Output the [x, y] coordinate of the center of the cell containing the given text.  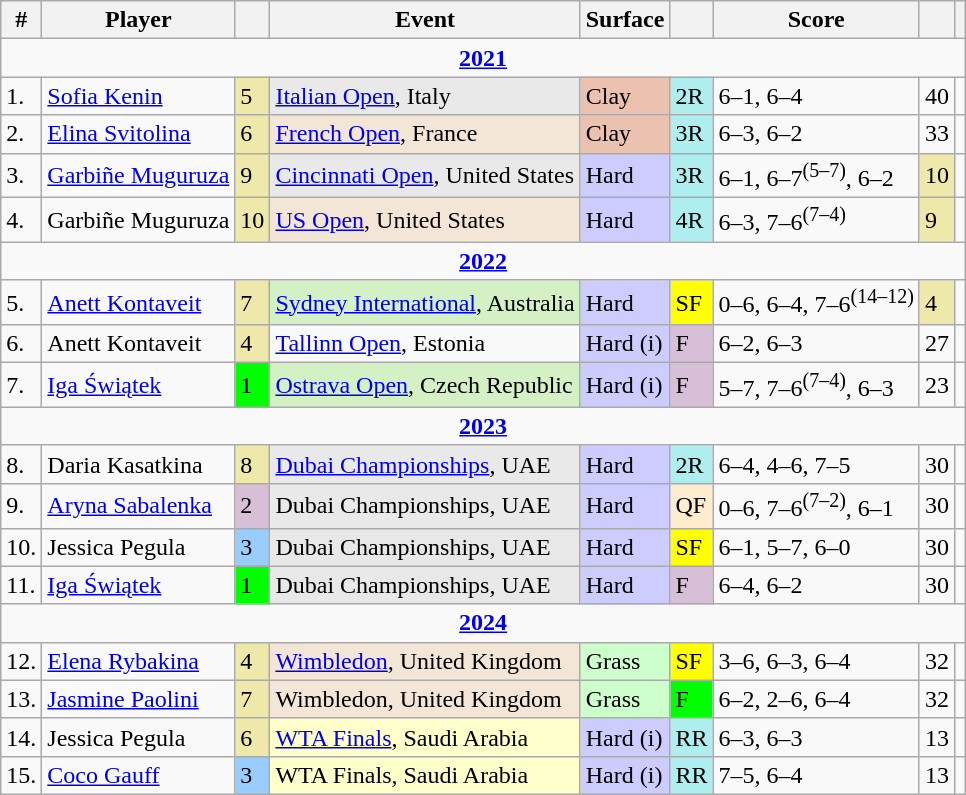
Coco Gauff [138, 775]
Elina Svitolina [138, 134]
Surface [625, 20]
Sydney International, Australia [425, 302]
2 [252, 506]
Aryna Sabalenka [138, 506]
# [22, 20]
US Open, United States [425, 220]
6–3, 6–3 [816, 737]
6–2, 2–6, 6–4 [816, 699]
Sofia Kenin [138, 96]
40 [936, 96]
Elena Rybakina [138, 661]
6–2, 6–3 [816, 344]
3. [22, 176]
6–4, 4–6, 7–5 [816, 464]
Event [425, 20]
French Open, France [425, 134]
Italian Open, Italy [425, 96]
2021 [484, 58]
10. [22, 547]
6–4, 6–2 [816, 585]
12. [22, 661]
2022 [484, 261]
6–3, 6–2 [816, 134]
Tallinn Open, Estonia [425, 344]
8. [22, 464]
33 [936, 134]
6–1, 6–7(5–7), 6–2 [816, 176]
Ostrava Open, Czech Republic [425, 386]
2. [22, 134]
27 [936, 344]
0–6, 6–4, 7–6(14–12) [816, 302]
8 [252, 464]
5. [22, 302]
6. [22, 344]
9. [22, 506]
QF [692, 506]
6–1, 6–4 [816, 96]
4. [22, 220]
Daria Kasatkina [138, 464]
6–1, 5–7, 6–0 [816, 547]
3–6, 6–3, 6–4 [816, 661]
Jasmine Paolini [138, 699]
7. [22, 386]
2023 [484, 426]
23 [936, 386]
14. [22, 737]
Player [138, 20]
15. [22, 775]
13. [22, 699]
6–3, 7–6(7–4) [816, 220]
7–5, 6–4 [816, 775]
2024 [484, 623]
5–7, 7–6(7–4), 6–3 [816, 386]
1. [22, 96]
Cincinnati Open, United States [425, 176]
11. [22, 585]
Score [816, 20]
0–6, 7–6(7–2), 6–1 [816, 506]
4R [692, 220]
5 [252, 96]
